Capture the cell that displays the provided text and extract its [X, Y] central coordinate. 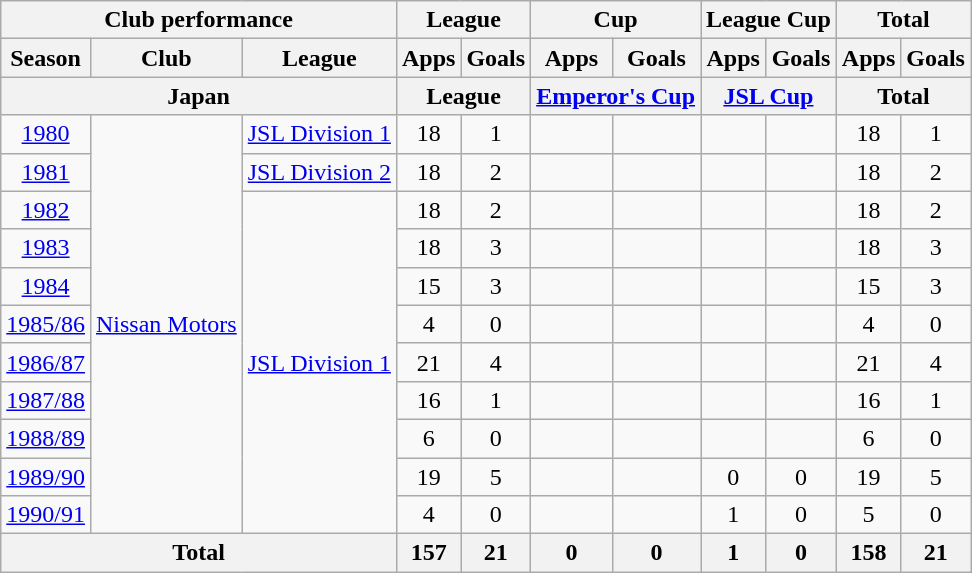
157 [428, 553]
Emperor's Cup [616, 96]
League Cup [769, 20]
1983 [46, 248]
1982 [46, 210]
1984 [46, 286]
Club performance [199, 20]
Club [166, 58]
Season [46, 58]
158 [868, 553]
1985/86 [46, 324]
1987/88 [46, 400]
1988/89 [46, 438]
Cup [616, 20]
1990/91 [46, 515]
JSL Division 2 [319, 172]
1989/90 [46, 477]
Japan [199, 96]
Nissan Motors [166, 324]
JSL Cup [769, 96]
1980 [46, 134]
1986/87 [46, 362]
1981 [46, 172]
